Locate the cell with the specified text and output its [X, Y] center coordinate. 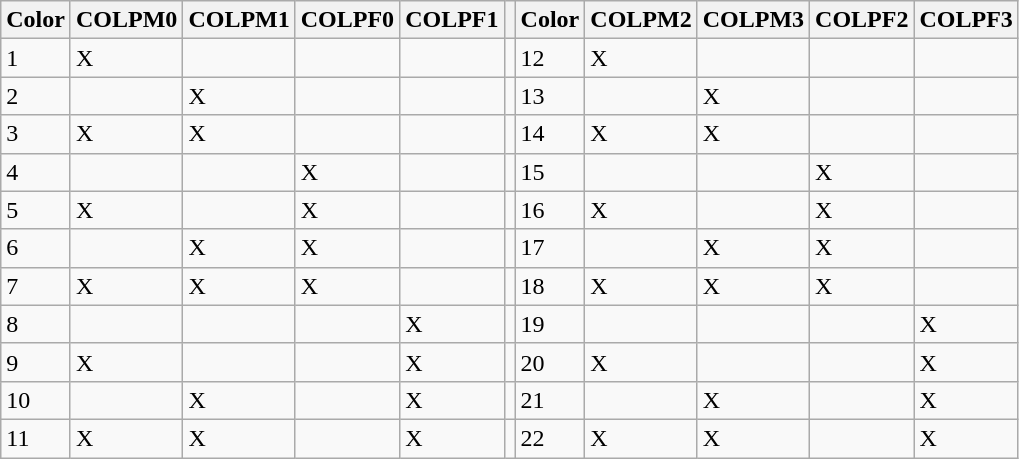
7 [36, 286]
COLPF2 [862, 20]
14 [550, 134]
4 [36, 172]
1 [36, 58]
15 [550, 172]
17 [550, 248]
10 [36, 400]
9 [36, 362]
2 [36, 96]
12 [550, 58]
COLPM0 [126, 20]
COLPF0 [347, 20]
COLPM2 [641, 20]
20 [550, 362]
5 [36, 210]
6 [36, 248]
COLPF3 [966, 20]
11 [36, 438]
21 [550, 400]
3 [36, 134]
COLPM3 [753, 20]
COLPF1 [452, 20]
19 [550, 324]
16 [550, 210]
8 [36, 324]
COLPM1 [239, 20]
13 [550, 96]
18 [550, 286]
22 [550, 438]
